From the cell containing the given text, extract its center point as [x, y] coordinate. 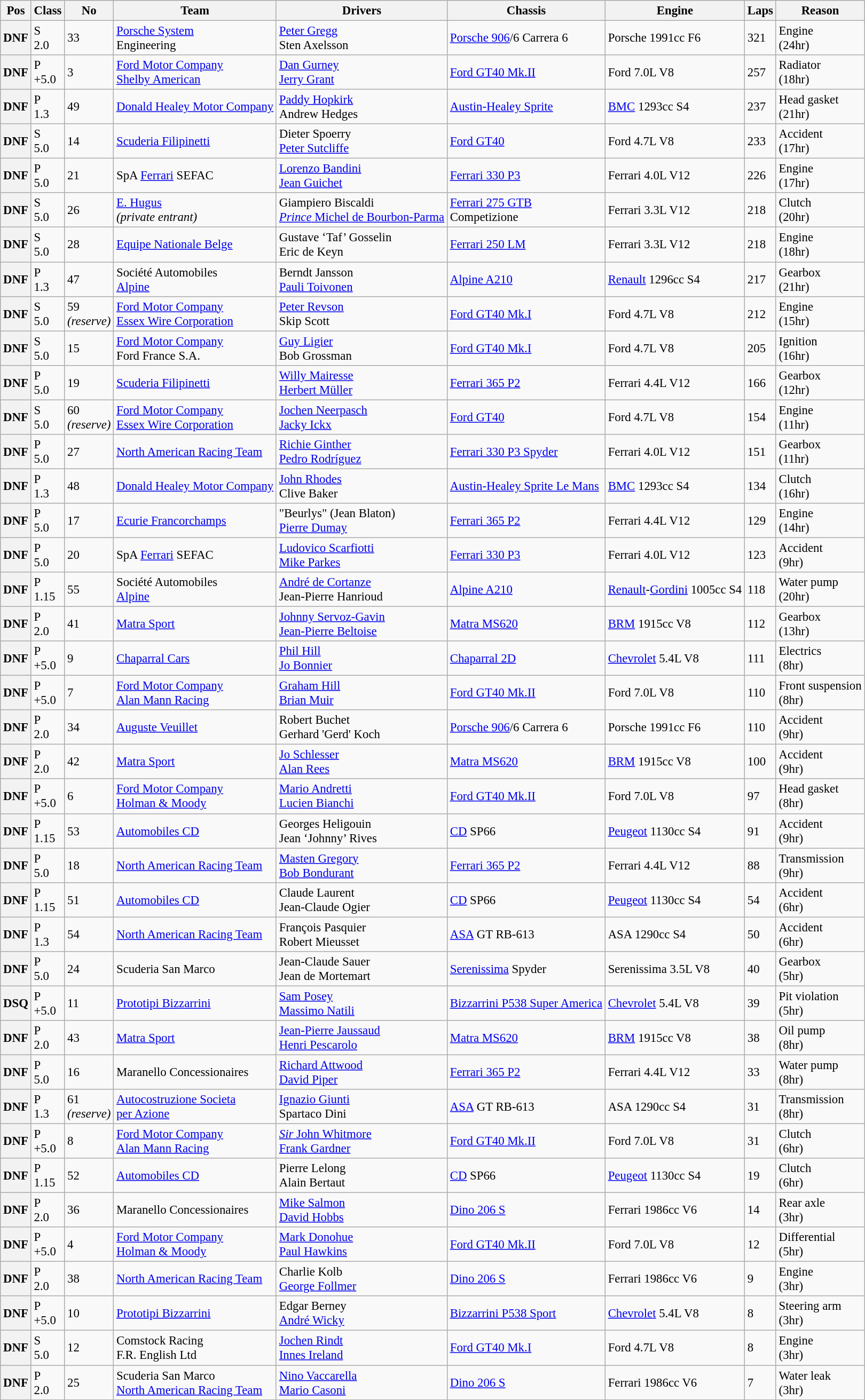
205 [760, 348]
Dan Gurney Jerry Grant [361, 73]
10 [89, 1313]
111 [760, 659]
Transmission (8hr) [820, 1107]
Pierre Lelong Alain Bertaut [361, 1175]
88 [760, 866]
Paddy Hopkirk Andrew Hedges [361, 107]
Masten Gregory Bob Bondurant [361, 866]
Edgar Berney André Wicky [361, 1313]
Engine (17hr) [820, 176]
Ignazio Giunti Spartaco Dini [361, 1107]
Ferrari 330 P3 Spyder [526, 452]
16 [89, 1072]
Renault-Gordini 1005cc S4 [675, 589]
Ferrari 250 LM [526, 244]
Gearbox (13hr) [820, 624]
43 [89, 1038]
3 [89, 73]
100 [760, 762]
Peter Gregg Sten Axelsson [361, 38]
36 [89, 1211]
Clutch (16hr) [820, 486]
134 [760, 486]
15 [89, 348]
Pit violation (5hr) [820, 1003]
48 [89, 486]
91 [760, 830]
Richie Ginther Pedro Rodríguez [361, 452]
Rear axle (3hr) [820, 1211]
52 [89, 1175]
11 [89, 1003]
Engine (15hr) [820, 314]
Richard Attwood David Piper [361, 1072]
Water pump (20hr) [820, 589]
Nino Vaccarella Mario Casoni [361, 1382]
166 [760, 382]
59(reserve) [89, 314]
Ferrari 275 GTBCompetizione [526, 210]
49 [89, 107]
Graham Hill Brian Muir [361, 693]
60(reserve) [89, 417]
Mark Donohue Paul Hawkins [361, 1245]
Class [48, 11]
Scuderia San Marco North American Racing Team [195, 1382]
Jo Schlesser Alan Rees [361, 762]
Giampiero Biscaldi Prince Michel de Bourbon-Parma [361, 210]
Ludovico Scarfiotti Mike Parkes [361, 555]
Chaparral Cars [195, 659]
Comstock Racing F.R. English Ltd [195, 1348]
Pos [16, 11]
154 [760, 417]
Porsche SystemEngineering [195, 38]
E. Hugus(private entrant) [195, 210]
Mario Andretti Lucien Bianchi [361, 796]
27 [89, 452]
26 [89, 210]
François Pasquier Robert Mieusset [361, 934]
Water pump (8hr) [820, 1072]
Autocostruzione Societaper Azione [195, 1107]
No [89, 11]
Steering arm (3hr) [820, 1313]
Guy Ligier Bob Grossman [361, 348]
Electrics (8hr) [820, 659]
Team [195, 11]
28 [89, 244]
Jochen Rindt Innes Ireland [361, 1348]
Gearbox (21hr) [820, 280]
Scuderia San Marco [195, 969]
17 [89, 521]
Gearbox (5hr) [820, 969]
118 [760, 589]
Water leak (3hr) [820, 1382]
Serenissima Spyder [526, 969]
Ford Motor Company Ford France S.A. [195, 348]
Dieter Spoerry Peter Sutcliffe [361, 141]
55 [89, 589]
257 [760, 73]
Phil Hill Jo Bonnier [361, 659]
34 [89, 727]
Robert Buchet Gerhard 'Gerd' Koch [361, 727]
Head gasket (21hr) [820, 107]
Gearbox (11hr) [820, 452]
Charlie Kolb George Follmer [361, 1279]
39 [760, 1003]
Renault 1296cc S4 [675, 280]
Bizzarrini P538 Super America [526, 1003]
Ignition (16hr) [820, 348]
41 [89, 624]
Laps [760, 11]
Engine [675, 11]
Head gasket (8hr) [820, 796]
Differential (5hr) [820, 1245]
Accident (17hr) [820, 141]
25 [89, 1382]
Front suspension (8hr) [820, 693]
Bizzarrini P538 Sport [526, 1313]
Johnny Servoz-Gavin Jean-Pierre Beltoise [361, 624]
6 [89, 796]
Sam Posey Massimo Natili [361, 1003]
151 [760, 452]
50 [760, 934]
Engine (18hr) [820, 244]
Drivers [361, 11]
Gustave ‘Taf’ Gosselin Eric de Keyn [361, 244]
112 [760, 624]
John Rhodes Clive Baker [361, 486]
Engine (14hr) [820, 521]
Radiator (18hr) [820, 73]
237 [760, 107]
97 [760, 796]
Clutch (20hr) [820, 210]
233 [760, 141]
S2.0 [48, 38]
Willy Mairesse Herbert Müller [361, 382]
212 [760, 314]
20 [89, 555]
Jochen Neerpasch Jacky Ickx [361, 417]
18 [89, 866]
Ecurie Francorchamps [195, 521]
53 [89, 830]
24 [89, 969]
Engine (11hr) [820, 417]
Chassis [526, 11]
Chaparral 2D [526, 659]
Auguste Veuillet [195, 727]
Reason [820, 11]
DSQ [16, 1003]
André de Cortanze Jean-Pierre Hanrioud [361, 589]
Claude Laurent Jean-Claude Ogier [361, 900]
42 [89, 762]
123 [760, 555]
129 [760, 521]
61(reserve) [89, 1107]
40 [760, 969]
47 [89, 280]
Transmission (9hr) [820, 866]
51 [89, 900]
21 [89, 176]
Ford Motor Company Shelby American [195, 73]
Berndt Jansson Pauli Toivonen [361, 280]
Serenissima 3.5L V8 [675, 969]
Jean-Pierre Jaussaud Henri Pescarolo [361, 1038]
Engine (24hr) [820, 38]
Mike Salmon David Hobbs [361, 1211]
321 [760, 38]
"Beurlys" (Jean Blaton) Pierre Dumay [361, 521]
Peter Revson Skip Scott [361, 314]
Equipe Nationale Belge [195, 244]
217 [760, 280]
226 [760, 176]
Austin-Healey Sprite [526, 107]
Oil pump (8hr) [820, 1038]
Austin-Healey Sprite Le Mans [526, 486]
Lorenzo Bandini Jean Guichet [361, 176]
Jean-Claude Sauer Jean de Mortemart [361, 969]
Sir John Whitmore Frank Gardner [361, 1141]
4 [89, 1245]
Gearbox (12hr) [820, 382]
Georges Heligouin Jean ‘Johnny’ Rives [361, 830]
